Locate the cell with the specified text and output its [X, Y] center coordinate. 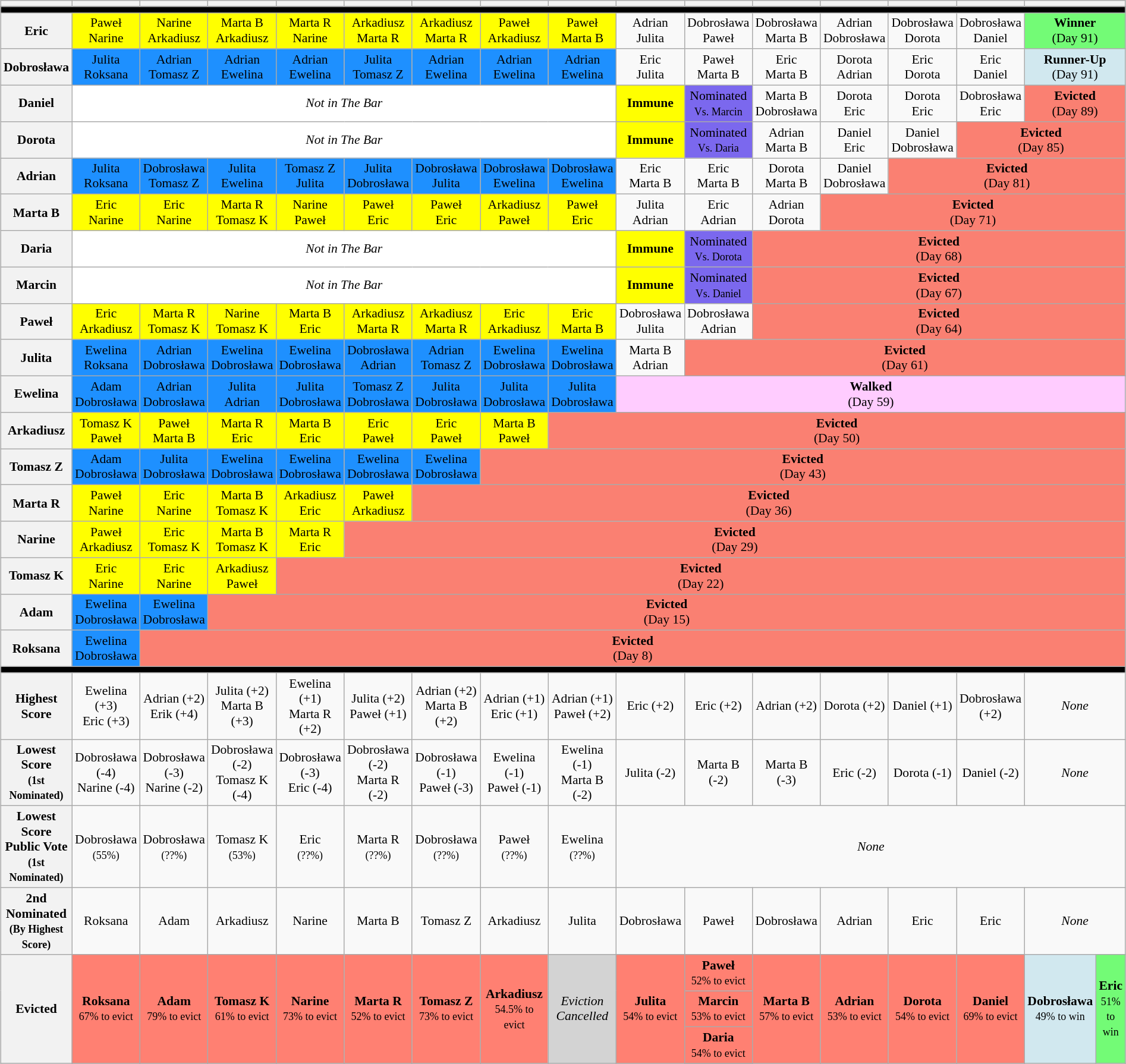
Narine73% to evict [310, 1009]
NominatedVs. Daria [718, 140]
Dobrosława (-2)Tomasz K (-4) [242, 773]
Ewelina [36, 395]
Arkadiusz54.5% to evict [514, 1009]
Daniel (-2) [990, 773]
NominatedVs. Dorota [718, 248]
Julita (+2)Marta B (+3) [242, 706]
Adrian (+2) [786, 706]
Marta RNarine [310, 31]
DobrosławaPaweł [718, 31]
Dobrosława (-3)Narine (-2) [174, 773]
NominatedVs. Marcin [718, 103]
Ewelina (+3)Eric (+3) [106, 706]
Dobrosława (-2)Marta R (-2) [378, 773]
Evicted (Day 64) [939, 321]
Evicted [36, 1009]
EricJulita [650, 68]
Evicted (Day 85) [1041, 140]
Tomasz K61% to evict [242, 1009]
Dobrosława (-4)Narine (-4) [106, 773]
Ewelina(??%) [582, 847]
Highest Score [36, 706]
Dorota (+2) [854, 706]
Julita (+2)Paweł (+1) [378, 706]
Runner-Up (Day 91) [1075, 68]
Evicted (Day 68) [939, 248]
Paweł(??%) [514, 847]
EricDaniel [990, 68]
Daniel [36, 103]
JulitaEwelina [242, 176]
Evicted (Day 22) [700, 575]
Daria54% to evict [718, 1045]
Adrian (+2)Erik (+4) [174, 706]
Dorota54% to evict [922, 1009]
Marta B (-3) [786, 773]
Eric (-2) [854, 773]
Dorota [36, 140]
Adrian (+2)Marta B (+2) [446, 706]
Winner (Day 91) [1075, 31]
Evicted (Day 43) [803, 467]
Ewelina (+1)Marta R (+2) [310, 706]
Marta BAdrian [650, 358]
Marta R52% to evict [378, 1009]
Lowest Score(1st Nominated) [36, 773]
NominatedVs. Daniel [718, 285]
Evicted (Day 29) [735, 540]
Adrian (+1)Paweł (+2) [582, 706]
Marta B (-2) [718, 773]
Evicted (Day 50) [837, 430]
Dobrosława (+2) [990, 706]
Marta BArkadiusz [242, 31]
Julita54% to evict [650, 1009]
Tomasz KPaweł [106, 430]
Evicted (Day 89) [1075, 103]
ArkadiuszEric [310, 503]
DanielEric [854, 140]
Evicted (Day 71) [973, 213]
Daniel69% to evict [990, 1009]
EricAdrian [718, 213]
NarineTomasz K [242, 321]
Tomasz K [36, 575]
Adam79% to evict [174, 1009]
Evicted (Day 8) [633, 649]
DobrosławaEric [990, 103]
DobrosławaTomasz Z [174, 176]
DorotaMarta B [786, 176]
Eric(??%) [310, 847]
Evicted (Day 15) [667, 612]
Marta R(??%) [378, 847]
Marcin53% to evict [718, 1009]
Walked (Day 59) [871, 395]
Eric51% to win [1111, 1009]
DobrosławaMarta B [786, 31]
EricDorota [922, 68]
EvictionCancelled [582, 1009]
Marta BPaweł [514, 430]
Tomasz Z73% to evict [446, 1009]
Evicted (Day 61) [905, 358]
DorotaAdrian [854, 68]
Marcin [36, 285]
Tomasz ZDobrosława [378, 395]
DobrosławaDaniel [990, 31]
NarinePaweł [310, 213]
JulitaTomasz Z [378, 68]
Tomasz K(53%) [242, 847]
NarineArkadiusz [174, 31]
Daniel (+1) [922, 706]
Ewelina (-1)Paweł (-1) [514, 773]
Dobrosława49% to win [1060, 1009]
Marta B57% to evict [786, 1009]
Dorota (-1) [922, 773]
Daria [36, 248]
Paweł52% to evict [718, 972]
Ewelina (-1)Marta B (-2) [582, 773]
EwelinaRoksana [106, 358]
Tomasz ZJulita [310, 176]
Dobrosława (-3)Eric (-4) [310, 773]
AdrianDorota [786, 213]
Marta R [36, 503]
DobrosławaDorota [922, 31]
Adrian53% to evict [854, 1009]
EricTomasz K [174, 540]
2nd Nominated(By Highest Score) [36, 921]
Marta BDobrosława [786, 103]
Evicted (Day 67) [939, 285]
Evicted (Day 81) [1007, 176]
Lowest ScorePublic Vote(1st Nominated) [36, 847]
Evicted (Day 36) [769, 503]
Dobrosława (-1)Paweł (-3) [446, 773]
Dobrosława(55%) [106, 847]
AdrianMarta B [786, 140]
Julita (-2) [650, 773]
AdrianJulita [650, 31]
Roksana67% to evict [106, 1009]
Adrian (+1)Eric (+1) [514, 706]
